Extract the (x, y) coordinate from the center of the cell holding the provided text.  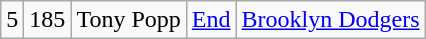
185 (48, 20)
Tony Popp (128, 20)
Brooklyn Dodgers (330, 20)
5 (12, 20)
End (211, 20)
